From the cell containing the given text, extract its center point as [X, Y] coordinate. 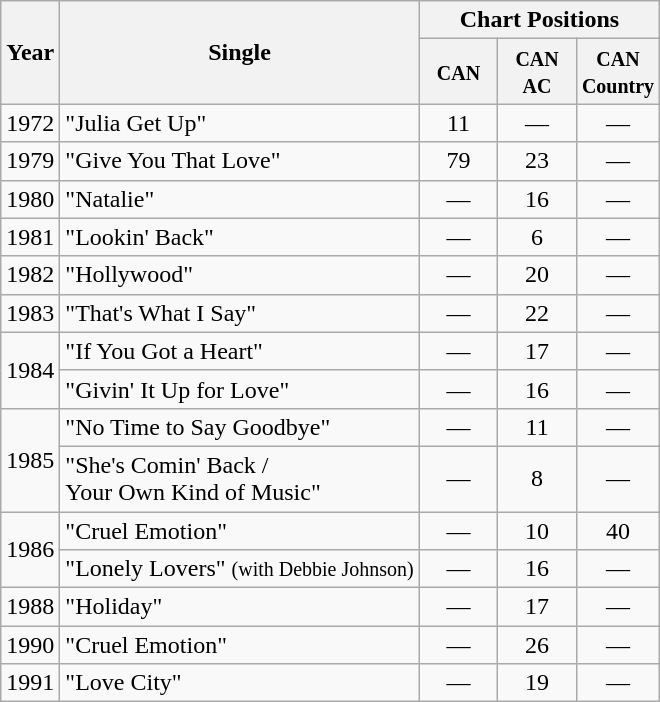
23 [538, 161]
1991 [30, 683]
19 [538, 683]
CAN [458, 72]
6 [538, 237]
Year [30, 52]
79 [458, 161]
40 [618, 531]
"Give You That Love" [240, 161]
8 [538, 478]
1990 [30, 645]
1985 [30, 460]
"If You Got a Heart" [240, 351]
26 [538, 645]
"Love City" [240, 683]
"That's What I Say" [240, 313]
1984 [30, 370]
1982 [30, 275]
1986 [30, 550]
"Lonely Lovers" (with Debbie Johnson) [240, 569]
1988 [30, 607]
1979 [30, 161]
20 [538, 275]
"She's Comin' Back /Your Own Kind of Music" [240, 478]
"Holiday" [240, 607]
Single [240, 52]
"No Time to Say Goodbye" [240, 427]
22 [538, 313]
10 [538, 531]
"Hollywood" [240, 275]
1983 [30, 313]
CAN AC [538, 72]
"Julia Get Up" [240, 123]
1972 [30, 123]
"Lookin' Back" [240, 237]
Chart Positions [539, 20]
1980 [30, 199]
CAN Country [618, 72]
"Natalie" [240, 199]
"Givin' It Up for Love" [240, 389]
1981 [30, 237]
